Detect which cell encompasses the target text, then output its [x, y] center coordinate. 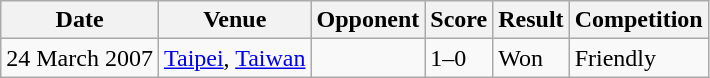
Venue [234, 20]
Result [531, 20]
1–0 [459, 58]
Opponent [368, 20]
Score [459, 20]
24 March 2007 [80, 58]
Won [531, 58]
Competition [638, 20]
Date [80, 20]
Friendly [638, 58]
Taipei, Taiwan [234, 58]
